Determine the (X, Y) coordinate at the center of the cell enclosing the given text.  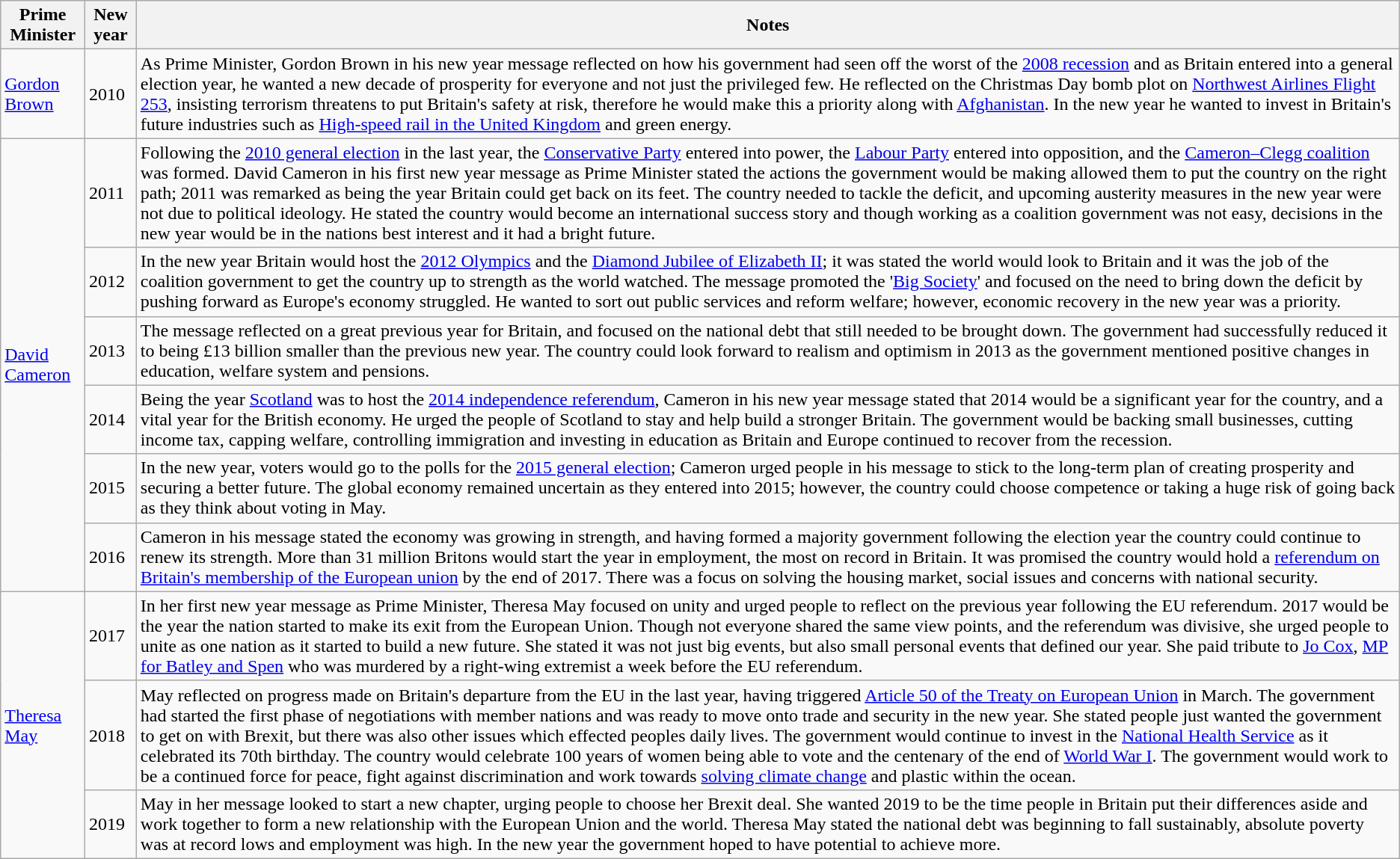
David Cameron (43, 365)
New year (111, 25)
2016 (111, 557)
2015 (111, 488)
2018 (111, 735)
2019 (111, 824)
2010 (111, 94)
2014 (111, 419)
Theresa May (43, 725)
2012 (111, 282)
2017 (111, 635)
2013 (111, 351)
2011 (111, 193)
Gordon Brown (43, 94)
Notes (767, 25)
Prime Minister (43, 25)
